Determine the [X, Y] coordinate at the center of the cell enclosing the given text.  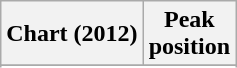
Chart (2012) [72, 34]
Peakposition [189, 34]
